Pinpoint the cell where the given text exists, returning its (X, Y) midpoint coordinate. 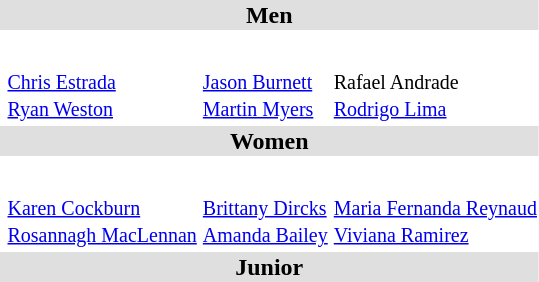
Jason BurnettMartin Myers (265, 81)
Chris EstradaRyan Weston (102, 81)
Men (269, 15)
Rafael AndradeRodrigo Lima (435, 81)
Brittany DircksAmanda Bailey (265, 207)
Women (269, 141)
Maria Fernanda ReynaudViviana Ramirez (435, 207)
Junior (269, 267)
Karen CockburnRosannagh MacLennan (102, 207)
